Identify which cell holds the provided text, then report its (x, y) central coordinate. 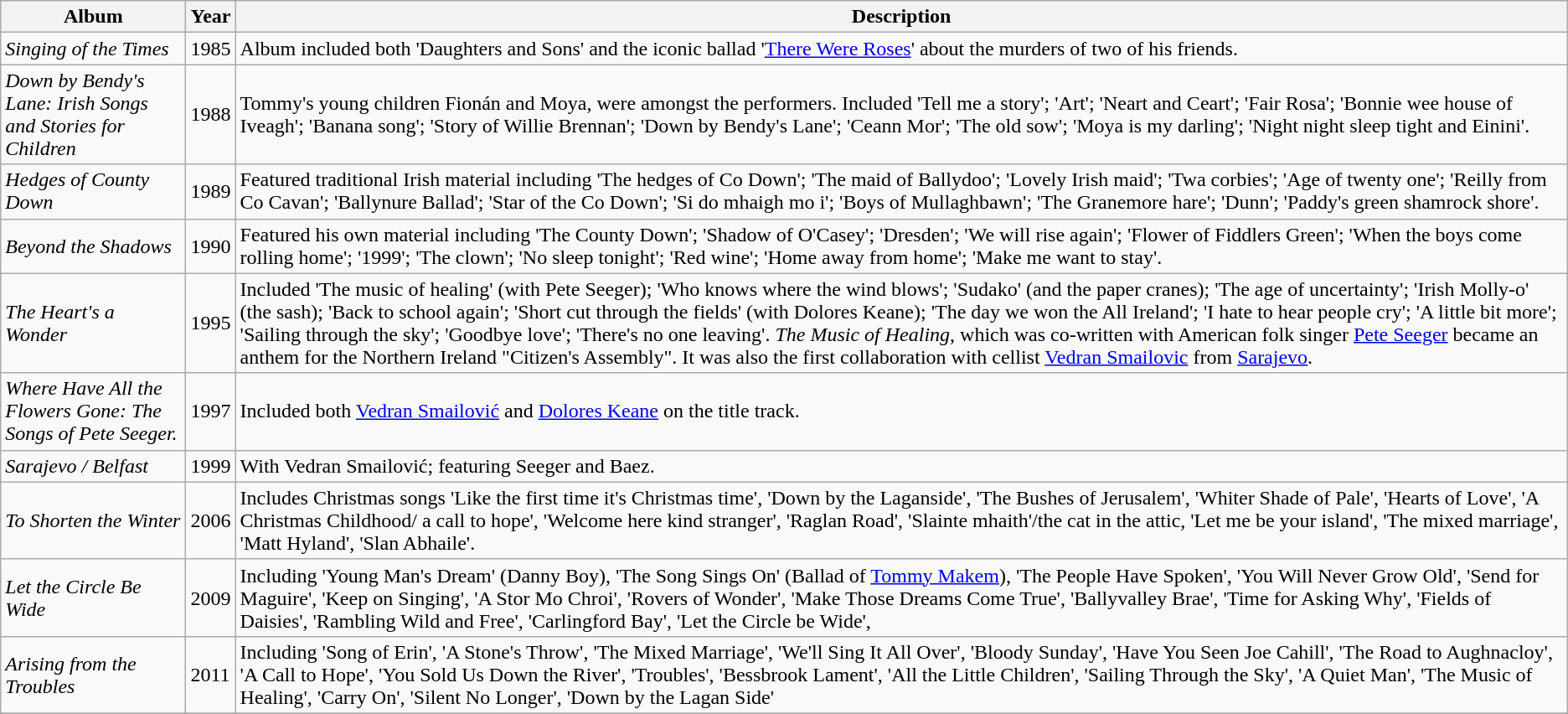
Arising from the Troubles (94, 675)
To Shorten the Winter (94, 520)
Album included both 'Daughters and Sons' and the iconic ballad 'There Were Roses' about the murders of two of his friends. (901, 49)
Album (94, 17)
1990 (211, 246)
With Vedran Smailović; featuring Seeger and Baez. (901, 466)
Hedges of County Down (94, 191)
1989 (211, 191)
Singing of the Times (94, 49)
1985 (211, 49)
Included both Vedran Smailović and Dolores Keane on the title track. (901, 411)
Where Have All the Flowers Gone: The Songs of Pete Seeger. (94, 411)
The Heart's a Wonder (94, 323)
Sarajevo / Belfast (94, 466)
Let the Circle Be Wide (94, 598)
2009 (211, 598)
Year (211, 17)
2006 (211, 520)
Down by Bendy's Lane: Irish Songs and Stories for Children (94, 114)
1988 (211, 114)
Beyond the Shadows (94, 246)
1997 (211, 411)
1999 (211, 466)
2011 (211, 675)
Description (901, 17)
1995 (211, 323)
